From the cell containing the given text, extract its center point as [X, Y] coordinate. 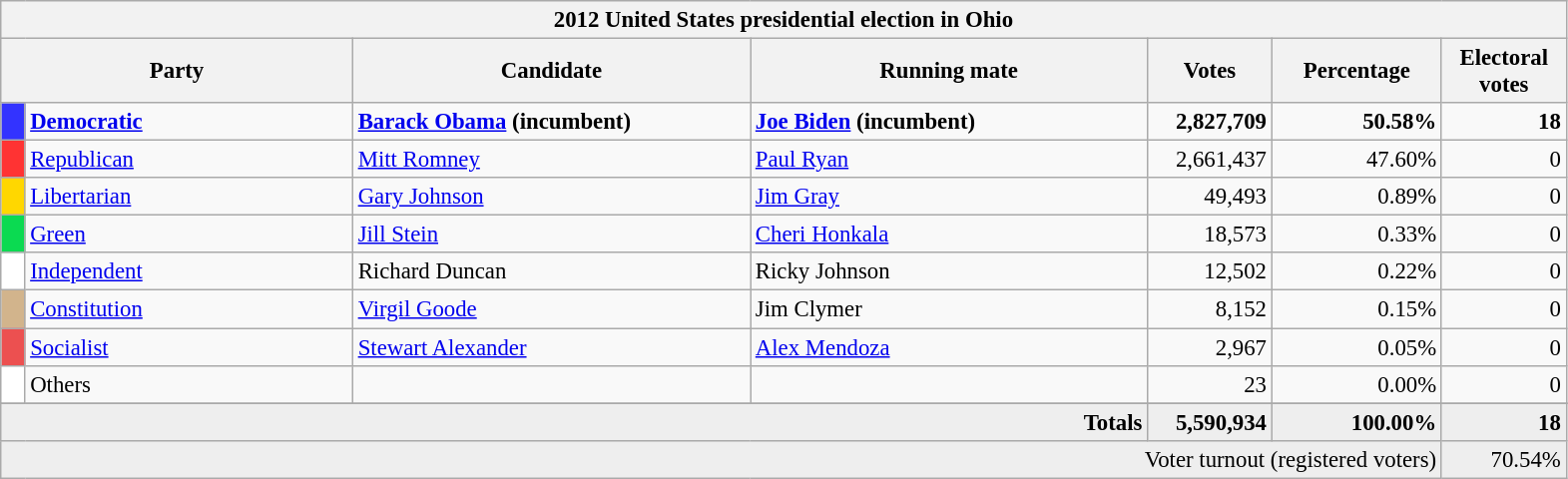
Stewart Alexander [551, 347]
0.89% [1356, 197]
Ricky Johnson [949, 272]
Jim Gray [949, 197]
8,152 [1210, 309]
Electoral votes [1503, 72]
47.60% [1356, 160]
5,590,934 [1210, 422]
0.00% [1356, 384]
Alex Mendoza [949, 347]
Green [189, 235]
Voter turnout (registered voters) [722, 459]
70.54% [1503, 459]
Libertarian [189, 197]
12,502 [1210, 272]
Virgil Goode [551, 309]
Votes [1210, 72]
Percentage [1356, 72]
Totals [575, 422]
Gary Johnson [551, 197]
Party [178, 72]
Independent [189, 272]
0.05% [1356, 347]
Republican [189, 160]
2,967 [1210, 347]
0.15% [1356, 309]
Constitution [189, 309]
Others [189, 384]
50.58% [1356, 122]
2,827,709 [1210, 122]
Socialist [189, 347]
Paul Ryan [949, 160]
0.33% [1356, 235]
Running mate [949, 72]
23 [1210, 384]
0.22% [1356, 272]
2012 United States presidential election in Ohio [784, 20]
49,493 [1210, 197]
Richard Duncan [551, 272]
Barack Obama (incumbent) [551, 122]
Cheri Honkala [949, 235]
Joe Biden (incumbent) [949, 122]
Democratic [189, 122]
Jill Stein [551, 235]
2,661,437 [1210, 160]
Jim Clymer [949, 309]
100.00% [1356, 422]
18,573 [1210, 235]
Candidate [551, 72]
Mitt Romney [551, 160]
